Detect which cell encompasses the target text, then output its (X, Y) center coordinate. 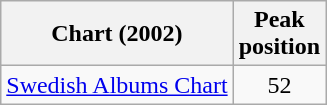
Chart (2002) (117, 34)
Peakposition (279, 34)
Swedish Albums Chart (117, 85)
52 (279, 85)
